For the text-containing cell, return its midpoint in [x, y] coordinate format. 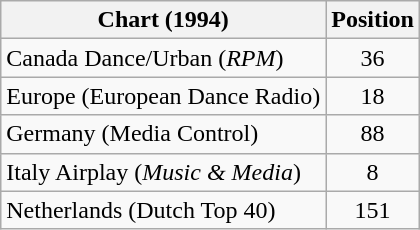
151 [373, 210]
Netherlands (Dutch Top 40) [164, 210]
18 [373, 96]
Italy Airplay (Music & Media) [164, 172]
8 [373, 172]
36 [373, 58]
88 [373, 134]
Canada Dance/Urban (RPM) [164, 58]
Position [373, 20]
Germany (Media Control) [164, 134]
Europe (European Dance Radio) [164, 96]
Chart (1994) [164, 20]
